From the cell containing the given text, extract its center point as [X, Y] coordinate. 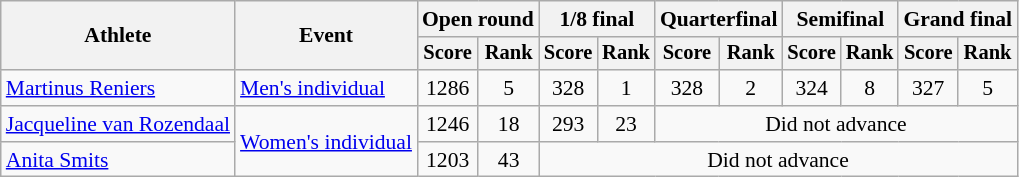
327 [928, 88]
Athlete [118, 36]
23 [626, 124]
1246 [448, 124]
Grand final [958, 19]
Open round [478, 19]
Event [326, 36]
Men's individual [326, 88]
1/8 final [597, 19]
8 [870, 88]
2 [750, 88]
Quarterfinal [719, 19]
293 [568, 124]
Semifinal [840, 19]
Jacqueline van Rozendaal [118, 124]
18 [508, 124]
1286 [448, 88]
Did not advance [836, 124]
324 [811, 88]
Women's individual [326, 142]
1 [626, 88]
Martinus Reniers [118, 88]
